Identify which cell holds the provided text, then report its (x, y) central coordinate. 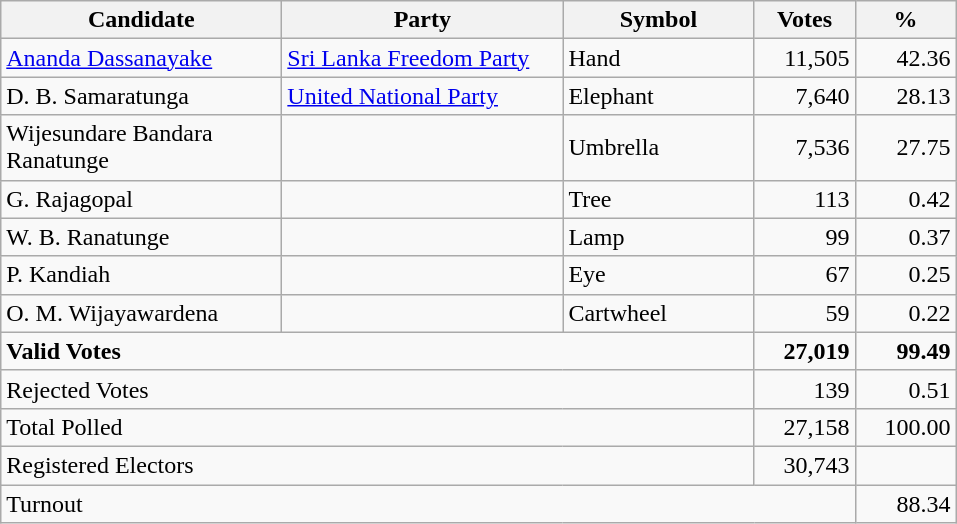
88.34 (906, 503)
Valid Votes (378, 351)
Eye (658, 275)
Candidate (142, 20)
0.51 (906, 389)
0.42 (906, 199)
Total Polled (378, 427)
Elephant (658, 96)
0.25 (906, 275)
113 (804, 199)
Umbrella (658, 148)
Sri Lanka Freedom Party (422, 58)
Hand (658, 58)
139 (804, 389)
P. Kandiah (142, 275)
Lamp (658, 237)
7,640 (804, 96)
Cartwheel (658, 313)
Rejected Votes (378, 389)
0.22 (906, 313)
7,536 (804, 148)
Turnout (428, 503)
27.75 (906, 148)
Votes (804, 20)
% (906, 20)
Symbol (658, 20)
Tree (658, 199)
42.36 (906, 58)
59 (804, 313)
0.37 (906, 237)
Wijesundare Bandara Ranatunge (142, 148)
99.49 (906, 351)
W. B. Ranatunge (142, 237)
G. Rajagopal (142, 199)
99 (804, 237)
11,505 (804, 58)
27,158 (804, 427)
Ananda Dassanayake (142, 58)
Party (422, 20)
Registered Electors (378, 465)
United National Party (422, 96)
100.00 (906, 427)
30,743 (804, 465)
67 (804, 275)
28.13 (906, 96)
D. B. Samaratunga (142, 96)
27,019 (804, 351)
O. M. Wijayawardena (142, 313)
